Search for the cell housing the specified text and yield its (X, Y) center coordinate. 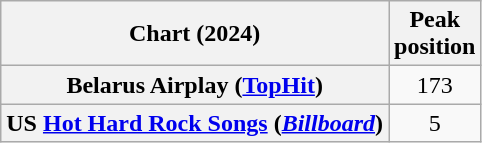
5 (435, 123)
US Hot Hard Rock Songs (Billboard) (195, 123)
173 (435, 85)
Belarus Airplay (TopHit) (195, 85)
Peakposition (435, 34)
Chart (2024) (195, 34)
